Search for the cell housing the specified text and yield its [x, y] center coordinate. 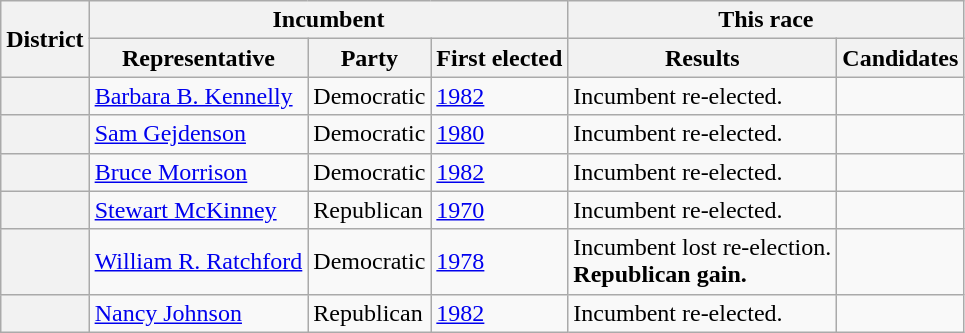
This race [766, 20]
William R. Ratchford [198, 262]
Barbara B. Kennelly [198, 96]
Sam Gejdenson [198, 134]
Nancy Johnson [198, 313]
Party [370, 58]
1978 [500, 262]
1970 [500, 210]
Candidates [900, 58]
Representative [198, 58]
Incumbent lost re-election.Republican gain. [702, 262]
First elected [500, 58]
Incumbent [328, 20]
Stewart McKinney [198, 210]
1980 [500, 134]
Bruce Morrison [198, 172]
Results [702, 58]
District [45, 39]
